Locate the cell with the specified text and output its [x, y] center coordinate. 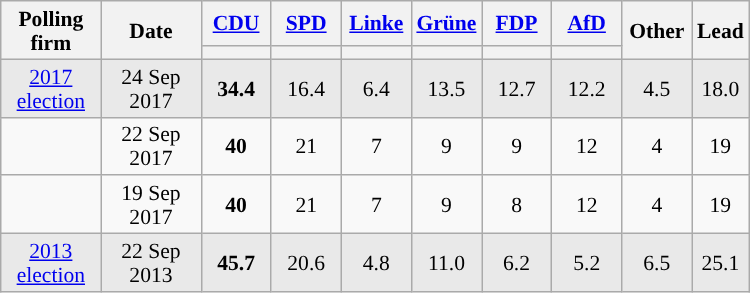
45.7 [236, 263]
Grüne [446, 24]
Other [657, 30]
Linke [376, 24]
22 Sep 2017 [151, 146]
18.0 [720, 88]
Date [151, 30]
2013 election [51, 263]
12.2 [587, 88]
24 Sep 2017 [151, 88]
Lead [720, 30]
AfD [587, 24]
5.2 [587, 263]
19 Sep 2017 [151, 205]
16.4 [306, 88]
8 [517, 205]
25.1 [720, 263]
4.8 [376, 263]
2017 election [51, 88]
34.4 [236, 88]
12.7 [517, 88]
13.5 [446, 88]
11.0 [446, 263]
6.5 [657, 263]
22 Sep 2013 [151, 263]
Polling firm [51, 30]
SPD [306, 24]
20.6 [306, 263]
4.5 [657, 88]
FDP [517, 24]
6.2 [517, 263]
CDU [236, 24]
6.4 [376, 88]
